Capture the cell that displays the provided text and extract its [X, Y] central coordinate. 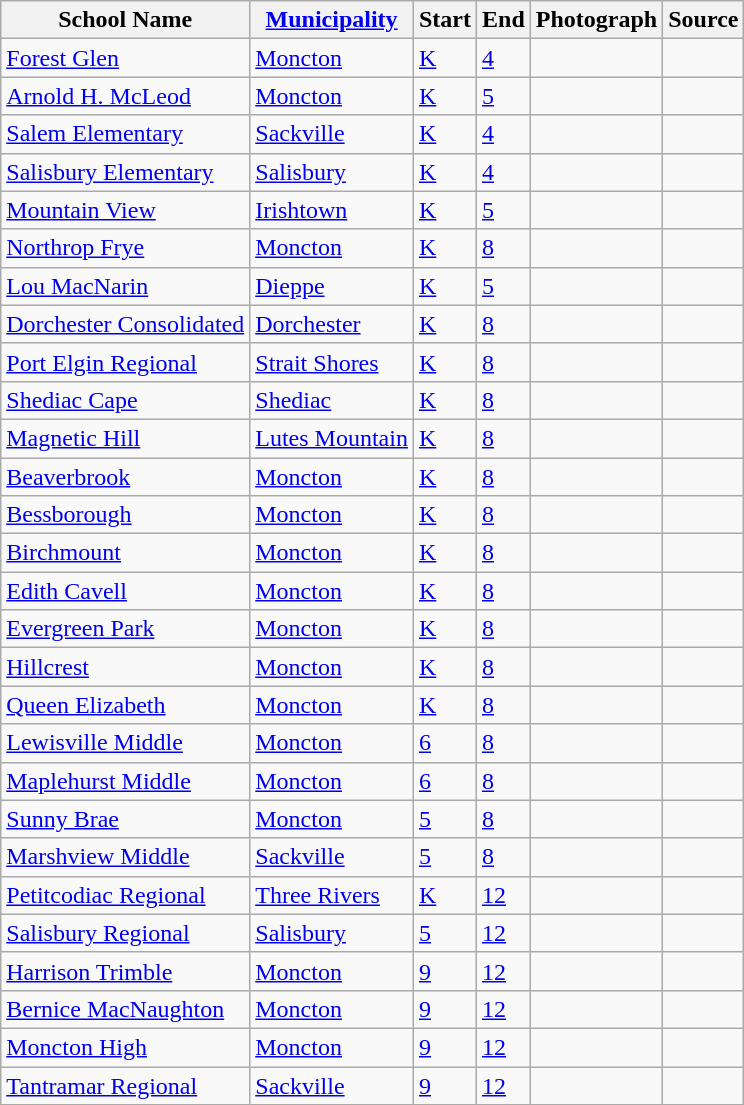
Salisbury Elementary [126, 172]
Dieppe [332, 286]
Irishtown [332, 210]
Start [444, 20]
Bessborough [126, 515]
Shediac [332, 400]
Bernice MacNaughton [126, 1009]
Arnold H. McLeod [126, 96]
Tantramar Regional [126, 1085]
Forest Glen [126, 58]
Harrison Trimble [126, 971]
Birchmount [126, 553]
Magnetic Hill [126, 438]
Port Elgin Regional [126, 362]
Lou MacNarin [126, 286]
Lutes Mountain [332, 438]
Hillcrest [126, 667]
School Name [126, 20]
Queen Elizabeth [126, 705]
Three Rivers [332, 895]
Photograph [596, 20]
Mountain View [126, 210]
Salem Elementary [126, 134]
Shediac Cape [126, 400]
Edith Cavell [126, 591]
Source [704, 20]
Dorchester Consolidated [126, 324]
Marshview Middle [126, 857]
Evergreen Park [126, 629]
Salisbury Regional [126, 933]
Maplehurst Middle [126, 781]
Dorchester [332, 324]
Lewisville Middle [126, 743]
Sunny Brae [126, 819]
Strait Shores [332, 362]
Petitcodiac Regional [126, 895]
Moncton High [126, 1047]
Beaverbrook [126, 477]
Municipality [332, 20]
End [504, 20]
Northrop Frye [126, 248]
